For the text-containing cell, return its midpoint in [x, y] coordinate format. 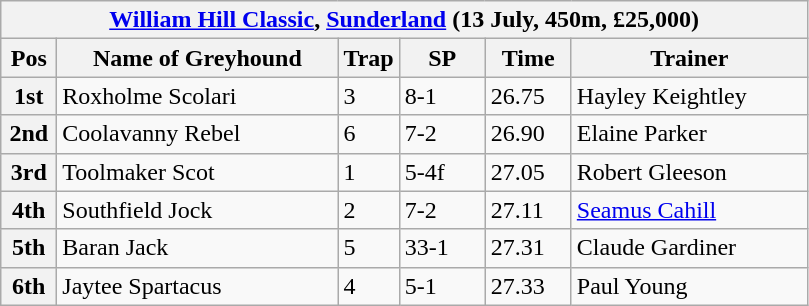
1 [368, 172]
8-1 [442, 96]
Robert Gleeson [689, 172]
26.90 [528, 134]
33-1 [442, 248]
4 [368, 286]
6th [29, 286]
5-4f [442, 172]
SP [442, 58]
Elaine Parker [689, 134]
5 [368, 248]
Toolmaker Scot [198, 172]
3rd [29, 172]
Trainer [689, 58]
Paul Young [689, 286]
3 [368, 96]
Name of Greyhound [198, 58]
Jaytee Spartacus [198, 286]
Trap [368, 58]
4th [29, 210]
26.75 [528, 96]
Pos [29, 58]
Roxholme Scolari [198, 96]
Coolavanny Rebel [198, 134]
Hayley Keightley [689, 96]
2nd [29, 134]
William Hill Classic, Sunderland (13 July, 450m, £25,000) [404, 20]
1st [29, 96]
Time [528, 58]
5th [29, 248]
6 [368, 134]
5-1 [442, 286]
27.31 [528, 248]
27.33 [528, 286]
Southfield Jock [198, 210]
Claude Gardiner [689, 248]
27.05 [528, 172]
27.11 [528, 210]
Seamus Cahill [689, 210]
Baran Jack [198, 248]
2 [368, 210]
